Scan for the cell matching the given text and deliver its (x, y) coordinate at center. 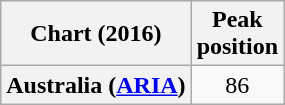
Peakposition (237, 34)
Chart (2016) (96, 34)
Australia (ARIA) (96, 85)
86 (237, 85)
